Pinpoint the cell where the given text exists, returning its [x, y] midpoint coordinate. 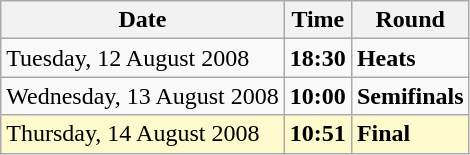
10:00 [318, 96]
Time [318, 20]
Wednesday, 13 August 2008 [143, 96]
Thursday, 14 August 2008 [143, 134]
Heats [410, 58]
18:30 [318, 58]
Date [143, 20]
Tuesday, 12 August 2008 [143, 58]
Round [410, 20]
Semifinals [410, 96]
Final [410, 134]
10:51 [318, 134]
